Search for the cell housing the specified text and yield its (x, y) center coordinate. 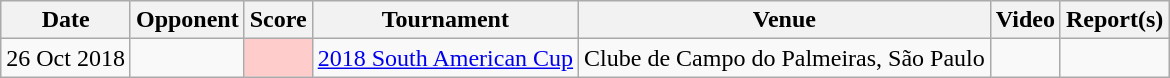
Opponent (187, 20)
Venue (785, 20)
Score (278, 20)
Tournament (445, 20)
Report(s) (1114, 20)
Video (1025, 20)
Clube de Campo do Palmeiras, São Paulo (785, 58)
2018 South American Cup (445, 58)
26 Oct 2018 (66, 58)
Date (66, 20)
